Search for the cell housing the specified text and yield its (X, Y) center coordinate. 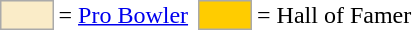
= Pro Bowler (124, 15)
